Determine the (x, y) coordinate at the center of the cell enclosing the given text.  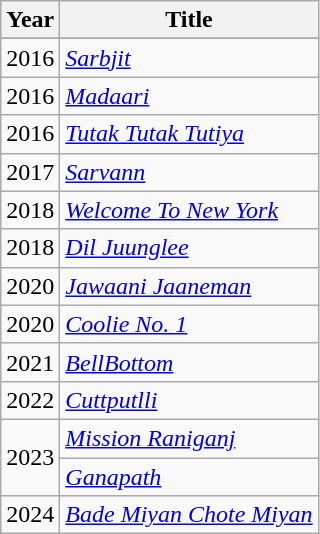
Sarbjit (189, 58)
Tutak Tutak Tutiya (189, 134)
Jawaani Jaaneman (189, 286)
2021 (30, 362)
Cuttputlli (189, 400)
2022 (30, 400)
Madaari (189, 96)
Title (189, 20)
Bade Miyan Chote Miyan (189, 515)
Dil Juunglee (189, 248)
2017 (30, 172)
Sarvann (189, 172)
2024 (30, 515)
Year (30, 20)
Ganapath (189, 477)
Welcome To New York (189, 210)
BellBottom (189, 362)
Coolie No. 1 (189, 324)
Mission Raniganj (189, 438)
2023 (30, 457)
